Return the [X, Y] coordinate for the center point of the cell that contains the specified text.  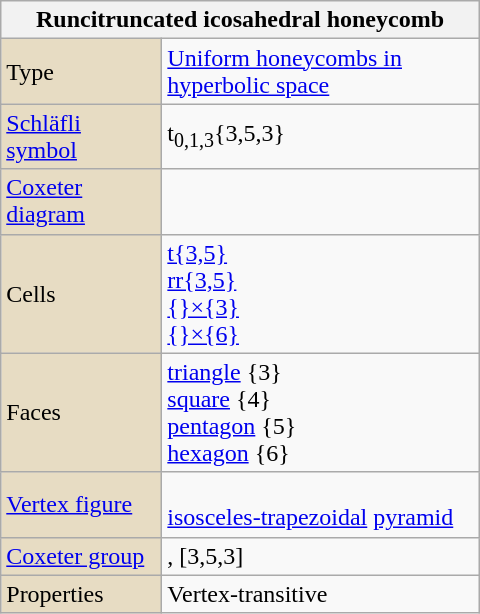
Coxeter diagram [82, 202]
t{3,5} rr{3,5} {}×{3} {}×{6} [320, 294]
Properties [82, 594]
Vertex figure [82, 504]
Faces [82, 412]
Schläfli symbol [82, 136]
Vertex-transitive [320, 594]
Runcitruncated icosahedral honeycomb [240, 20]
triangle {3}square {4}pentagon {5}hexagon {6} [320, 412]
Uniform honeycombs in hyperbolic space [320, 72]
, [3,5,3] [320, 556]
t0,1,3{3,5,3} [320, 136]
Coxeter group [82, 556]
Cells [82, 294]
Type [82, 72]
isosceles-trapezoidal pyramid [320, 504]
